Return (X, Y) of the center of cell containing provided text 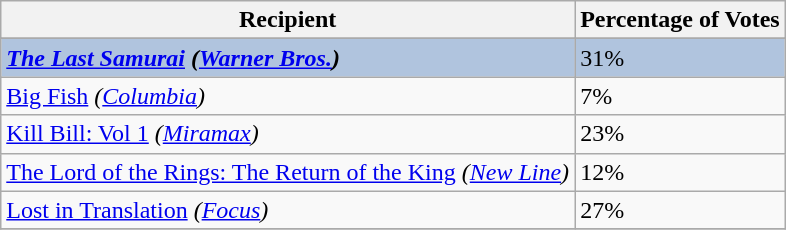
31% (680, 58)
23% (680, 134)
Kill Bill: Vol 1 (Miramax) (288, 134)
Lost in Translation (Focus) (288, 210)
The Lord of the Rings: The Return of the King (New Line) (288, 172)
The Last Samurai (Warner Bros.) (288, 58)
12% (680, 172)
27% (680, 210)
7% (680, 96)
Big Fish (Columbia) (288, 96)
Percentage of Votes (680, 20)
Recipient (288, 20)
